Pinpoint the cell where the given text exists, returning its (x, y) midpoint coordinate. 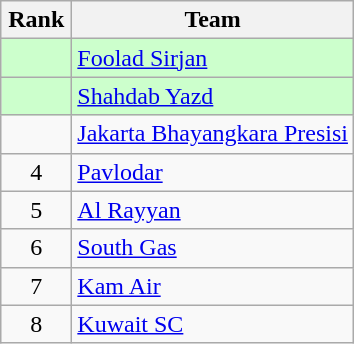
Foolad Sirjan (213, 58)
Shahdab Yazd (213, 96)
Al Rayyan (213, 210)
7 (36, 286)
6 (36, 248)
Jakarta Bhayangkara Presisi (213, 134)
5 (36, 210)
Team (213, 20)
8 (36, 324)
Kuwait SC (213, 324)
4 (36, 172)
South Gas (213, 248)
Pavlodar (213, 172)
Kam Air (213, 286)
Rank (36, 20)
